For the text-containing cell, return its midpoint in (x, y) coordinate format. 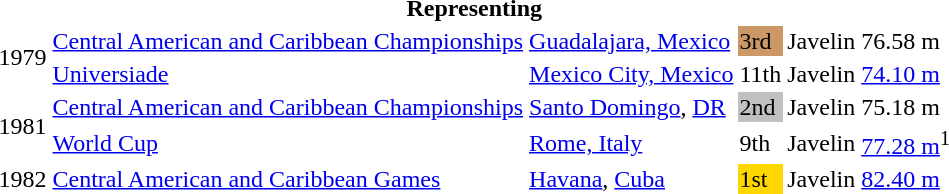
World Cup (288, 143)
Rome, Italy (632, 143)
Havana, Cuba (632, 179)
11th (760, 74)
Santo Domingo, DR (632, 107)
1st (760, 179)
Universiade (288, 74)
Guadalajara, Mexico (632, 41)
Mexico City, Mexico (632, 74)
9th (760, 143)
3rd (760, 41)
2nd (760, 107)
Central American and Caribbean Games (288, 179)
